Extract the [X, Y] coordinate from the center of the cell holding the provided text.  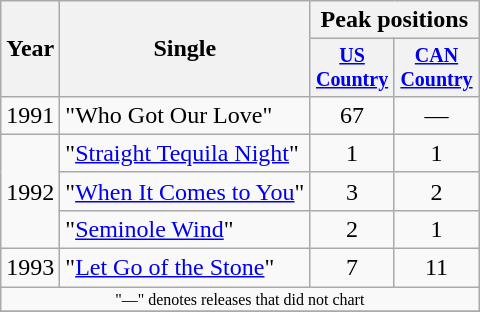
Single [185, 49]
"Seminole Wind" [185, 229]
1992 [30, 191]
CAN Country [436, 68]
— [436, 115]
US Country [352, 68]
1991 [30, 115]
11 [436, 268]
"Let Go of the Stone" [185, 268]
"—" denotes releases that did not chart [240, 299]
7 [352, 268]
"When It Comes to You" [185, 191]
67 [352, 115]
Year [30, 49]
"Who Got Our Love" [185, 115]
Peak positions [394, 20]
3 [352, 191]
"Straight Tequila Night" [185, 153]
1993 [30, 268]
